Capture the cell that displays the provided text and extract its (X, Y) central coordinate. 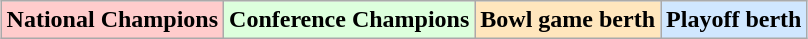
Playoff berth (734, 20)
Conference Champions (350, 20)
Bowl game berth (568, 20)
National Champions (112, 20)
